Locate the cell with the specified text and output its (X, Y) center coordinate. 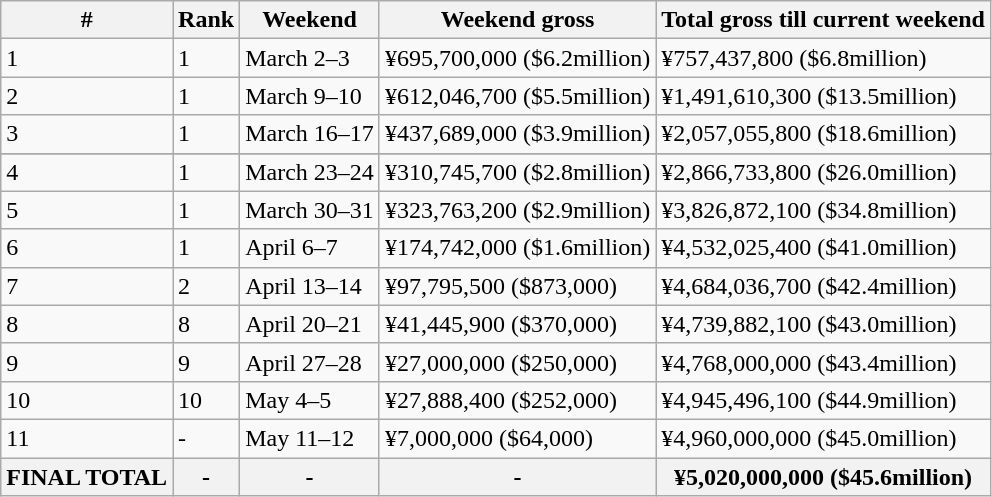
April 6–7 (310, 248)
¥4,768,000,000 ($43.4million) (824, 362)
March 23–24 (310, 172)
April 20–21 (310, 324)
# (87, 20)
¥4,945,496,100 ($44.9million) (824, 400)
¥174,742,000 ($1.6million) (517, 248)
¥4,739,882,100 ($43.0million) (824, 324)
¥27,000,000 ($250,000) (517, 362)
¥5,020,000,000 ($45.6million) (824, 477)
¥4,684,036,700 ($42.4million) (824, 286)
¥4,532,025,400 ($41.0million) (824, 248)
March 30–31 (310, 210)
¥437,689,000 ($3.9million) (517, 134)
5 (87, 210)
March 9–10 (310, 96)
¥757,437,800 ($6.8million) (824, 58)
Weekend (310, 20)
Total gross till current weekend (824, 20)
¥4,960,000,000 ($45.0million) (824, 438)
March 2–3 (310, 58)
Rank (206, 20)
6 (87, 248)
FINAL TOTAL (87, 477)
11 (87, 438)
May 11–12 (310, 438)
¥7,000,000 ($64,000) (517, 438)
April 13–14 (310, 286)
May 4–5 (310, 400)
Weekend gross (517, 20)
4 (87, 172)
7 (87, 286)
April 27–28 (310, 362)
¥1,491,610,300 ($13.5million) (824, 96)
¥695,700,000 ($6.2million) (517, 58)
¥2,057,055,800 ($18.6million) (824, 134)
¥323,763,200 ($2.9million) (517, 210)
¥27,888,400 ($252,000) (517, 400)
¥3,826,872,100 ($34.8million) (824, 210)
March 16–17 (310, 134)
¥41,445,900 ($370,000) (517, 324)
¥97,795,500 ($873,000) (517, 286)
¥310,745,700 ($2.8million) (517, 172)
¥612,046,700 ($5.5million) (517, 96)
¥2,866,733,800 ($26.0million) (824, 172)
3 (87, 134)
